Pinpoint the cell where the given text exists, returning its (x, y) midpoint coordinate. 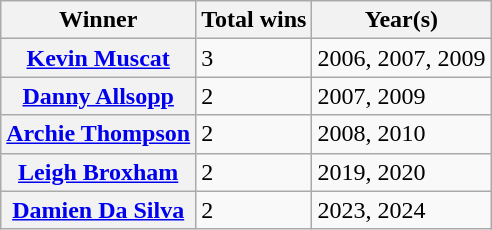
Archie Thompson (98, 134)
Winner (98, 20)
Damien Da Silva (98, 210)
Kevin Muscat (98, 58)
2019, 2020 (402, 172)
Total wins (254, 20)
Danny Allsopp (98, 96)
Year(s) (402, 20)
2007, 2009 (402, 96)
Leigh Broxham (98, 172)
2006, 2007, 2009 (402, 58)
2008, 2010 (402, 134)
3 (254, 58)
2023, 2024 (402, 210)
